Extract the [X, Y] coordinate from the center of the cell holding the provided text.  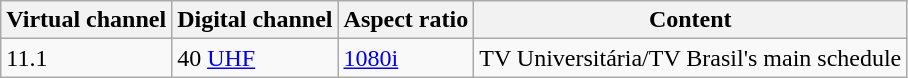
TV Universitária/TV Brasil's main schedule [690, 58]
Digital channel [255, 20]
Content [690, 20]
11.1 [86, 58]
1080i [406, 58]
40 UHF [255, 58]
Virtual channel [86, 20]
Aspect ratio [406, 20]
